Detect which cell encompasses the target text, then output its (x, y) center coordinate. 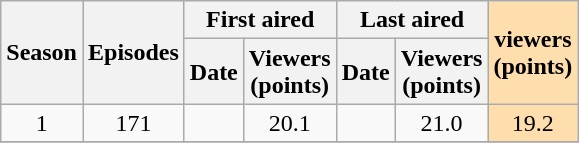
21.0 (442, 123)
171 (133, 123)
Season (42, 52)
Episodes (133, 52)
Last aired (412, 20)
20.1 (290, 123)
First aired (260, 20)
1 (42, 123)
19.2 (533, 123)
viewers (points) (533, 52)
